Locate the cell with the specified text and output its [X, Y] center coordinate. 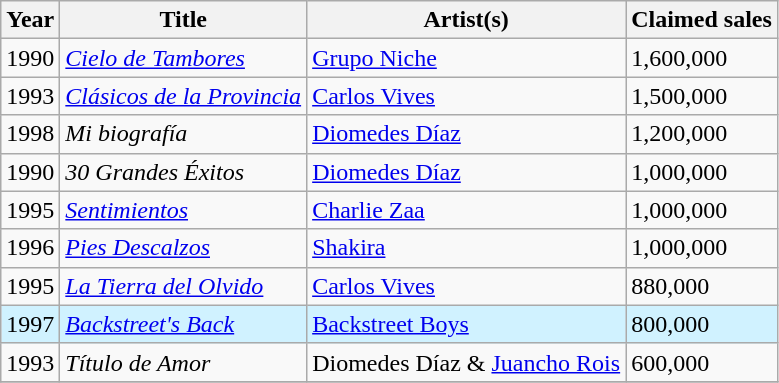
Year [30, 20]
Título de Amor [184, 362]
Artist(s) [466, 20]
Backstreet's Back [184, 324]
30 Grandes Éxitos [184, 172]
1,500,000 [702, 96]
Shakira [466, 248]
La Tierra del Olvido [184, 286]
Backstreet Boys [466, 324]
Sentimientos [184, 210]
880,000 [702, 286]
Claimed sales [702, 20]
1,600,000 [702, 58]
800,000 [702, 324]
600,000 [702, 362]
Cielo de Tambores [184, 58]
1997 [30, 324]
Charlie Zaa [466, 210]
1996 [30, 248]
Title [184, 20]
Diomedes Díaz & Juancho Rois [466, 362]
Grupo Niche [466, 58]
Clásicos de la Provincia [184, 96]
1998 [30, 134]
1,200,000 [702, 134]
Pies Descalzos [184, 248]
Mi biografía [184, 134]
